For the text-containing cell, return its midpoint in [X, Y] coordinate format. 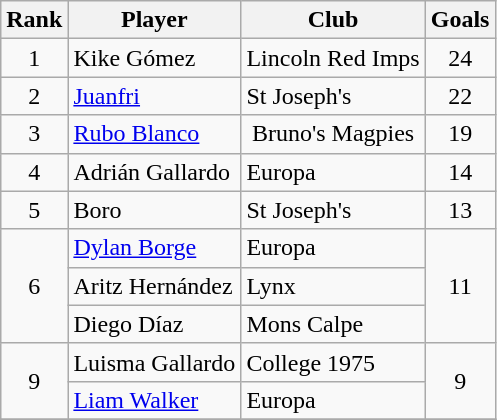
Lynx [333, 286]
6 [34, 286]
11 [460, 286]
19 [460, 134]
3 [34, 134]
Goals [460, 20]
4 [34, 172]
Adrián Gallardo [154, 172]
13 [460, 210]
Diego Díaz [154, 324]
Lincoln Red Imps [333, 58]
Club [333, 20]
Mons Calpe [333, 324]
22 [460, 96]
Rubo Blanco [154, 134]
Juanfri [154, 96]
Boro [154, 210]
Bruno's Magpies [333, 134]
Liam Walker [154, 400]
Luisma Gallardo [154, 362]
2 [34, 96]
1 [34, 58]
24 [460, 58]
Rank [34, 20]
5 [34, 210]
Aritz Hernández [154, 286]
Player [154, 20]
Dylan Borge [154, 248]
Kike Gómez [154, 58]
College 1975 [333, 362]
14 [460, 172]
